Pinpoint the cell where the given text exists, returning its (X, Y) midpoint coordinate. 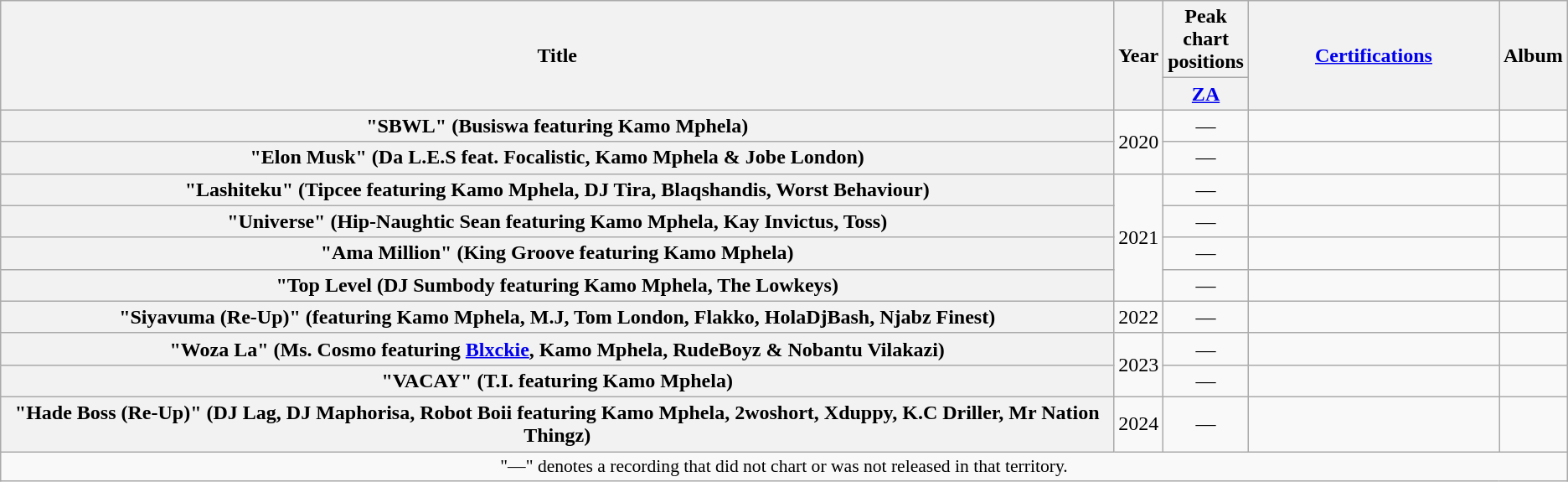
2021 (1139, 237)
Certifications (1374, 55)
ZA (1206, 94)
Title (558, 55)
"Universe" (Hip-Naughtic Sean featuring Kamo Mphela, Kay Invictus, Toss) (558, 221)
2024 (1139, 424)
Peak chart positions (1206, 39)
"Top Level (DJ Sumbody featuring Kamo Mphela, The Lowkeys) (558, 285)
"SBWL" (Busiswa featuring Kamo Mphela) (558, 126)
"—" denotes a recording that did not chart or was not released in that territory. (784, 466)
"Hade Boss (Re-Up)" (DJ Lag, DJ Maphorisa, Robot Boii featuring Kamo Mphela, 2woshort, Xduppy, K.C Driller, Mr Nation Thingz) (558, 424)
"Woza La" (Ms. Cosmo featuring Blxckie, Kamo Mphela, RudeBoyz & Nobantu Vilakazi) (558, 349)
"Ama Million" (King Groove featuring Kamo Mphela) (558, 253)
"Lashiteku" (Tipcee featuring Kamo Mphela, DJ Tira, Blaqshandis, Worst Behaviour) (558, 189)
"Siyavuma (Re-Up)" (featuring Kamo Mphela, M.J, Tom London, Flakko, HolaDjBash, Njabz Finest) (558, 317)
Year (1139, 55)
"VACAY" (T.I. featuring Kamo Mphela) (558, 381)
Album (1534, 55)
2022 (1139, 317)
2023 (1139, 365)
"Elon Musk" (Da L.E.S feat. Focalistic, Kamo Mphela & Jobe London) (558, 158)
2020 (1139, 142)
